Locate the cell with the specified text and output its [X, Y] center coordinate. 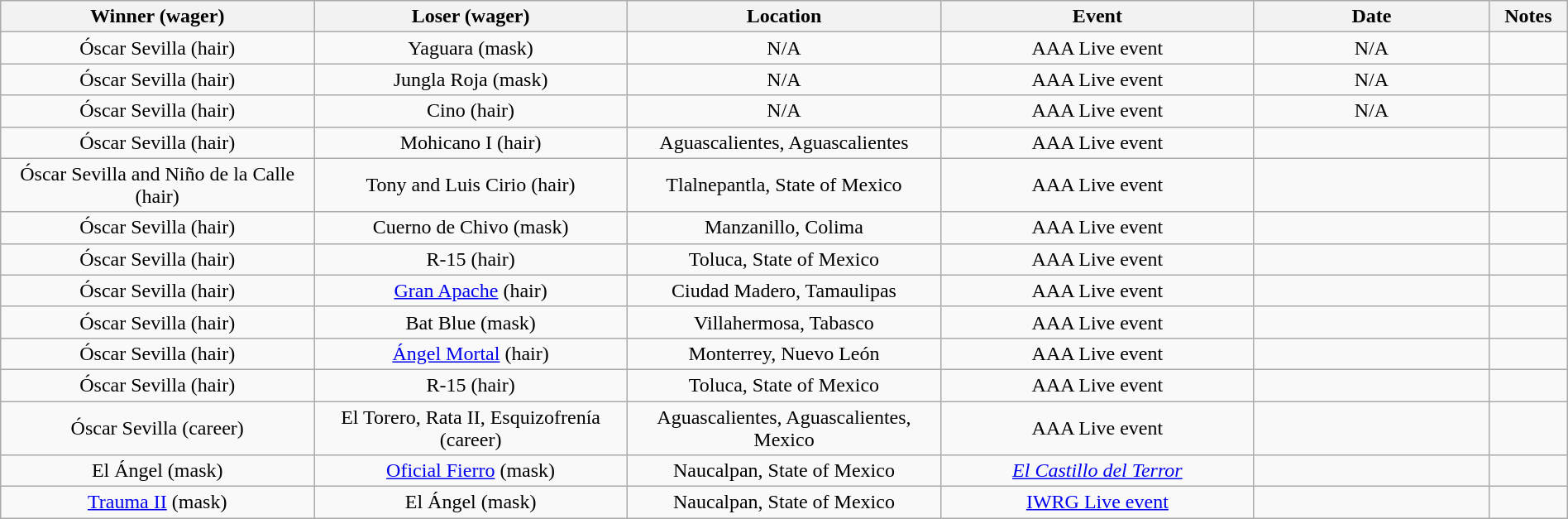
Ciudad Madero, Tamaulipas [784, 291]
Gran Apache (hair) [471, 291]
Notes [1528, 17]
Aguascalientes, Aguascalientes [784, 142]
IWRG Live event [1097, 502]
Aguascalientes, Aguascalientes, Mexico [784, 427]
Event [1097, 17]
Óscar Sevilla and Niño de la Calle (hair) [157, 185]
Bat Blue (mask) [471, 322]
Tony and Luis Cirio (hair) [471, 185]
Óscar Sevilla (career) [157, 427]
Loser (wager) [471, 17]
El Castillo del Terror [1097, 471]
Mohicano I (hair) [471, 142]
Location [784, 17]
Cino (hair) [471, 111]
Manzanillo, Colima [784, 228]
Yaguara (mask) [471, 48]
Jungla Roja (mask) [471, 79]
Tlalnepantla, State of Mexico [784, 185]
Winner (wager) [157, 17]
Oficial Fierro (mask) [471, 471]
Cuerno de Chivo (mask) [471, 228]
El Torero, Rata II, Esquizofrenía (career) [471, 427]
Villahermosa, Tabasco [784, 322]
Ángel Mortal (hair) [471, 353]
Date [1371, 17]
Trauma II (mask) [157, 502]
Monterrey, Nuevo León [784, 353]
